Detect which cell encompasses the target text, then output its [X, Y] center coordinate. 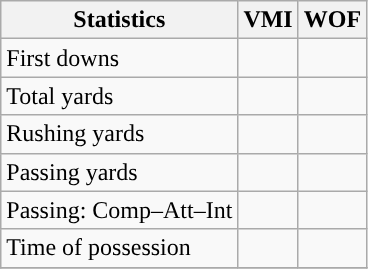
VMI [268, 20]
Statistics [120, 20]
WOF [332, 20]
Time of possession [120, 248]
First downs [120, 58]
Passing: Comp–Att–Int [120, 210]
Passing yards [120, 172]
Rushing yards [120, 134]
Total yards [120, 96]
